Detect which cell encompasses the target text, then output its (x, y) center coordinate. 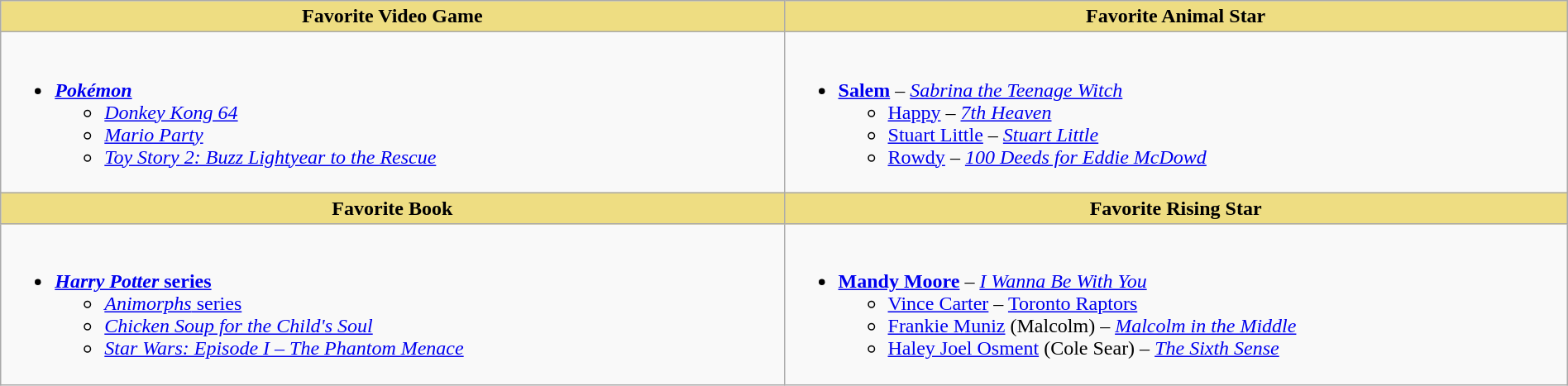
Harry Potter seriesAnimorphs seriesChicken Soup for the Child's SoulStar Wars: Episode I – The Phantom Menace (392, 304)
Favorite Rising Star (1176, 208)
Favorite Book (392, 208)
PokémonDonkey Kong 64Mario PartyToy Story 2: Buzz Lightyear to the Rescue (392, 112)
Favorite Video Game (392, 17)
Salem – Sabrina the Teenage WitchHappy – 7th HeavenStuart Little – Stuart LittleRowdy – 100 Deeds for Eddie McDowd (1176, 112)
Favorite Animal Star (1176, 17)
